Provide the (X, Y) coordinate of the cell's center where the given text is located.  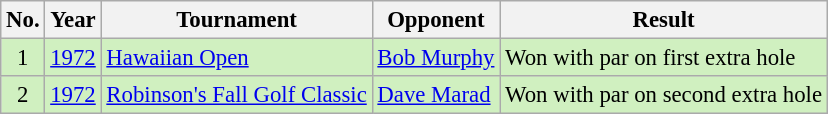
Robinson's Fall Golf Classic (236, 95)
Bob Murphy (436, 58)
Opponent (436, 20)
Won with par on second extra hole (664, 95)
2 (23, 95)
Dave Marad (436, 95)
No. (23, 20)
Result (664, 20)
1 (23, 58)
Won with par on first extra hole (664, 58)
Tournament (236, 20)
Year (73, 20)
Hawaiian Open (236, 58)
